For the text-containing cell, return its midpoint in [x, y] coordinate format. 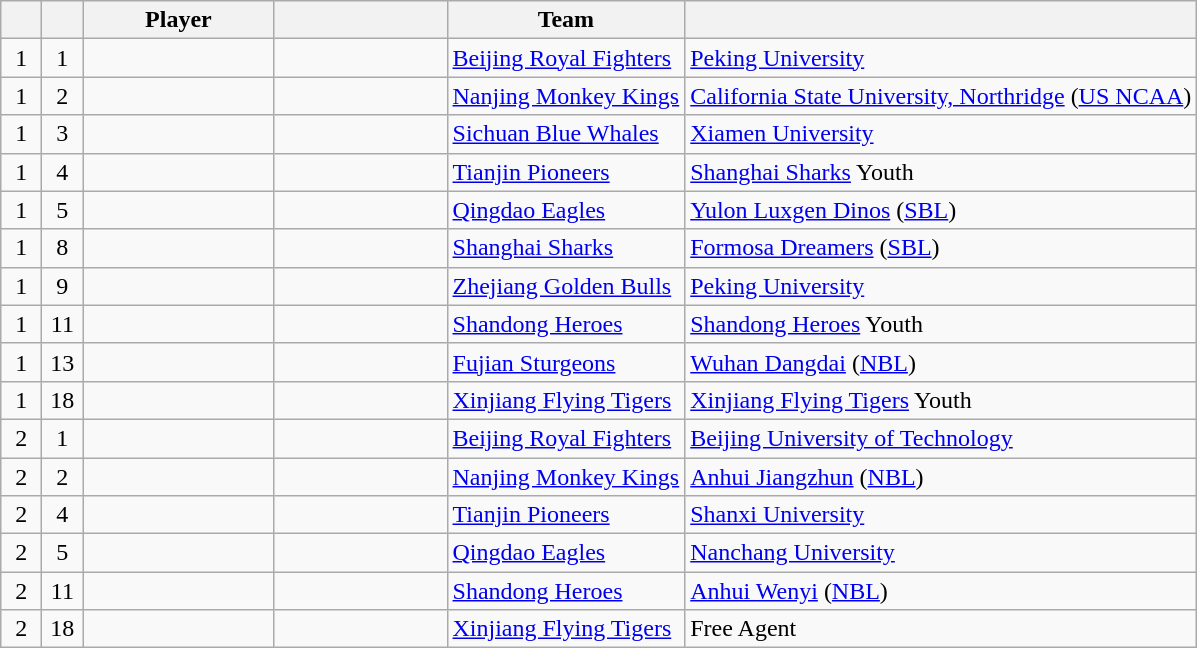
9 [62, 286]
3 [62, 134]
Wuhan Dangdai (NBL) [941, 362]
Xinjiang Flying Tigers Youth [941, 400]
Shanxi University [941, 515]
Shandong Heroes Youth [941, 324]
Anhui Wenyi (NBL) [941, 591]
Beijing University of Technology [941, 438]
Free Agent [941, 629]
Fujian Sturgeons [566, 362]
Player [178, 20]
California State University, Northridge (US NCAA) [941, 96]
Anhui Jiangzhun (NBL) [941, 477]
Zhejiang Golden Bulls [566, 286]
Xiamen University [941, 134]
Nanchang University [941, 553]
Formosa Dreamers (SBL) [941, 248]
8 [62, 248]
Shanghai Sharks [566, 248]
Shanghai Sharks Youth [941, 172]
Yulon Luxgen Dinos (SBL) [941, 210]
Sichuan Blue Whales [566, 134]
Team [566, 20]
13 [62, 362]
